Output the (X, Y) coordinate of the center of the cell containing the given text.  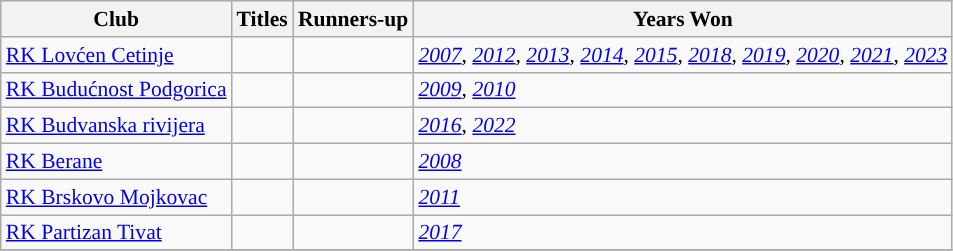
RK Partizan Tivat (116, 233)
Titles (262, 19)
RK Berane (116, 162)
Runners-up (353, 19)
RK Lovćen Cetinje (116, 55)
2011 (682, 197)
RK Brskovo Mojkovac (116, 197)
Years Won (682, 19)
RK Budvanska rivijera (116, 126)
Club (116, 19)
2008 (682, 162)
2017 (682, 233)
2009, 2010 (682, 90)
RK Budućnost Podgorica (116, 90)
2007, 2012, 2013, 2014, 2015, 2018, 2019, 2020, 2021, 2023 (682, 55)
2016, 2022 (682, 126)
